From the cell containing the given text, extract its center point as [X, Y] coordinate. 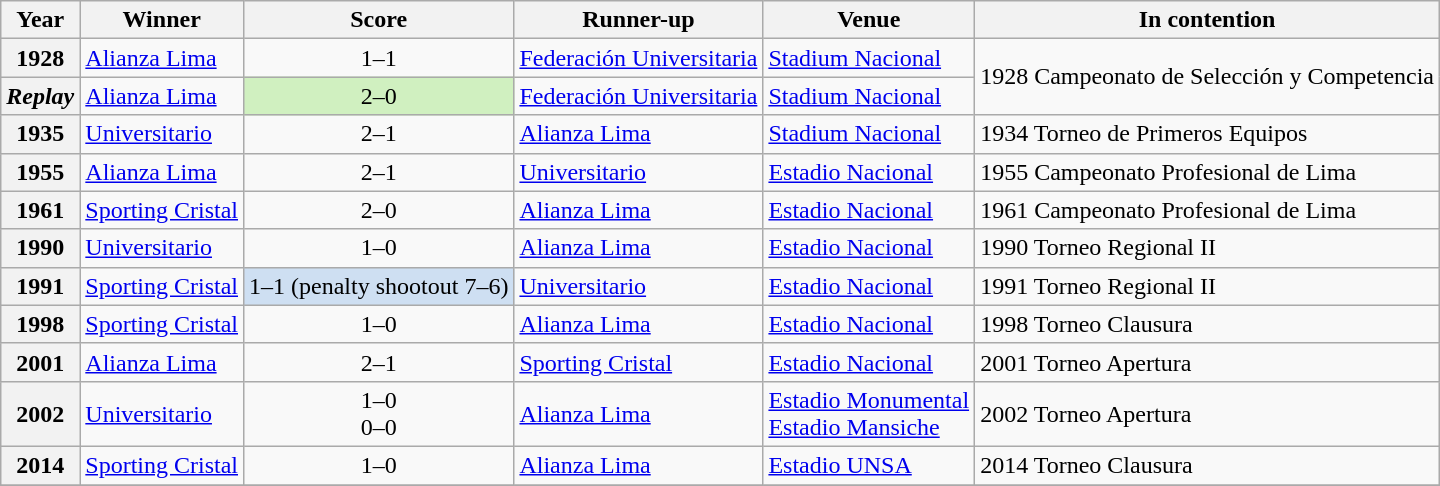
Replay [40, 96]
Venue [869, 20]
Estadio MonumentalEstadio Mansiche [869, 414]
2002 Torneo Apertura [1208, 414]
1935 [40, 134]
2014 Torneo Clausura [1208, 465]
2001 [40, 362]
Score [379, 20]
Estadio UNSA [869, 465]
Year [40, 20]
1–1 (penalty shootout 7–6) [379, 286]
1991 [40, 286]
2014 [40, 465]
1961 Campeonato Profesional de Lima [1208, 210]
1990 [40, 248]
1955 [40, 172]
1928 [40, 58]
1990 Torneo Regional II [1208, 248]
1955 Campeonato Profesional de Lima [1208, 172]
Winner [162, 20]
1961 [40, 210]
2001 Torneo Apertura [1208, 362]
1998 [40, 324]
1991 Torneo Regional II [1208, 286]
1–00–0 [379, 414]
1934 Torneo de Primeros Equipos [1208, 134]
In contention [1208, 20]
Runner-up [638, 20]
1–1 [379, 58]
1998 Torneo Clausura [1208, 324]
2002 [40, 414]
1928 Campeonato de Selección y Competencia [1208, 77]
